Return the (X, Y) coordinate for the center point of the cell that contains the specified text.  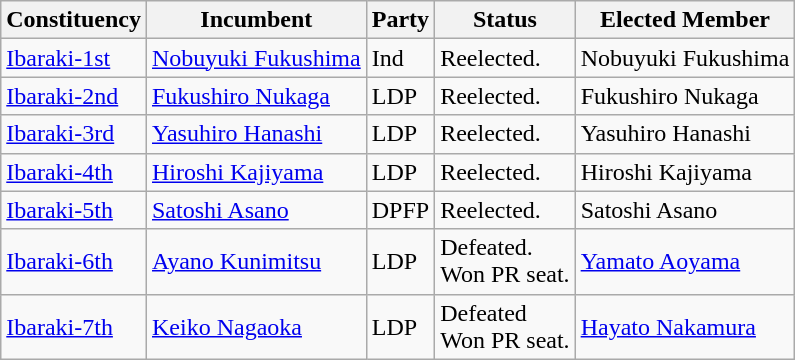
Ibaraki-6th (74, 262)
Defeated.Won PR seat. (505, 262)
Ind (400, 58)
Ayano Kunimitsu (256, 262)
Ibaraki-4th (74, 172)
DPFP (400, 210)
Status (505, 20)
Ibaraki-1st (74, 58)
Keiko Nagaoka (256, 326)
Yamato Aoyama (685, 262)
DefeatedWon PR seat. (505, 326)
Hayato Nakamura (685, 326)
Ibaraki-5th (74, 210)
Ibaraki-3rd (74, 134)
Party (400, 20)
Incumbent (256, 20)
Constituency (74, 20)
Ibaraki-2nd (74, 96)
Ibaraki-7th (74, 326)
Elected Member (685, 20)
